Extract the (x, y) coordinate from the center of the cell holding the provided text.  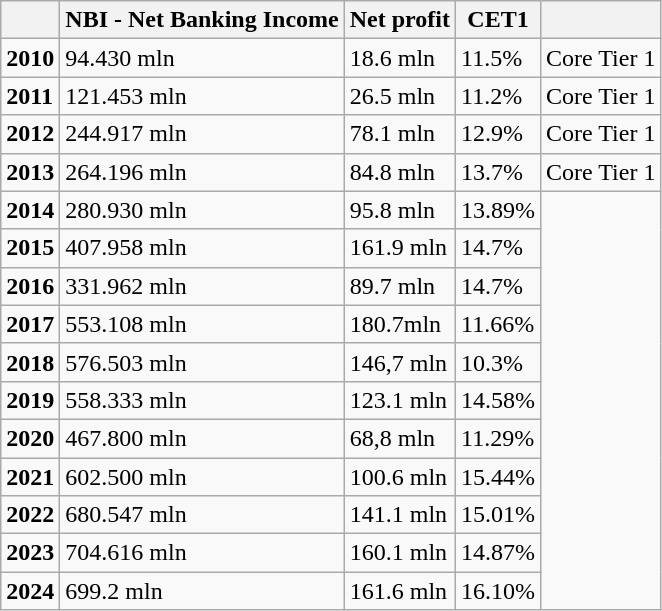
11.66% (498, 324)
11.29% (498, 438)
68,8 mln (400, 438)
2011 (30, 96)
NBI - Net Banking Income (202, 20)
467.800 mln (202, 438)
89.7 mln (400, 286)
15.44% (498, 477)
12.9% (498, 134)
2010 (30, 58)
2021 (30, 477)
Net profit (400, 20)
13.7% (498, 172)
100.6 mln (400, 477)
2014 (30, 210)
602.500 mln (202, 477)
180.7mln (400, 324)
121.453 mln (202, 96)
15.01% (498, 515)
280.930 mln (202, 210)
576.503 mln (202, 362)
14.58% (498, 400)
160.1 mln (400, 553)
161.6 mln (400, 591)
2016 (30, 286)
11.2% (498, 96)
146,7 mln (400, 362)
2022 (30, 515)
161.9 mln (400, 248)
18.6 mln (400, 58)
244.917 mln (202, 134)
2024 (30, 591)
123.1 mln (400, 400)
680.547 mln (202, 515)
2019 (30, 400)
16.10% (498, 591)
2017 (30, 324)
2013 (30, 172)
553.108 mln (202, 324)
141.1 mln (400, 515)
94.430 mln (202, 58)
558.333 mln (202, 400)
264.196 mln (202, 172)
11.5% (498, 58)
2018 (30, 362)
2012 (30, 134)
2023 (30, 553)
CET1 (498, 20)
95.8 mln (400, 210)
14.87% (498, 553)
704.616 mln (202, 553)
13.89% (498, 210)
26.5 mln (400, 96)
78.1 mln (400, 134)
2015 (30, 248)
84.8 mln (400, 172)
331.962 mln (202, 286)
10.3% (498, 362)
407.958 mln (202, 248)
699.2 mln (202, 591)
2020 (30, 438)
